Scan for the cell matching the given text and deliver its [X, Y] coordinate at center. 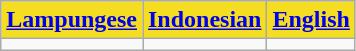
English [311, 20]
Lampungese [72, 20]
Indonesian [204, 20]
